From the cell containing the given text, extract its center point as [x, y] coordinate. 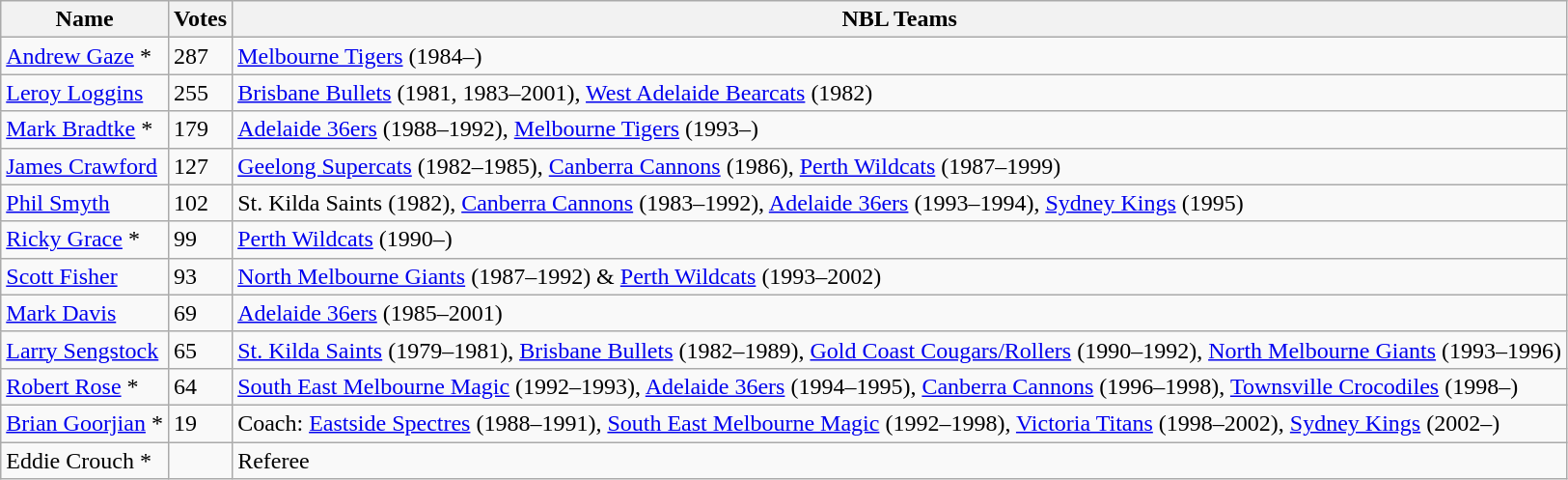
Melbourne Tigers (1984–) [899, 56]
Andrew Gaze * [85, 56]
Leroy Loggins [85, 93]
Coach: Eastside Spectres (1988–1991), South East Melbourne Magic (1992–1998), Victoria Titans (1998–2002), Sydney Kings (2002–) [899, 423]
19 [200, 423]
Phil Smyth [85, 203]
St. Kilda Saints (1982), Canberra Cannons (1983–1992), Adelaide 36ers (1993–1994), Sydney Kings (1995) [899, 203]
North Melbourne Giants (1987–1992) & Perth Wildcats (1993–2002) [899, 276]
Adelaide 36ers (1988–1992), Melbourne Tigers (1993–) [899, 129]
Larry Sengstock [85, 350]
Referee [899, 461]
255 [200, 93]
127 [200, 166]
Eddie Crouch * [85, 461]
James Crawford [85, 166]
99 [200, 240]
Mark Bradtke * [85, 129]
Robert Rose * [85, 386]
Scott Fisher [85, 276]
65 [200, 350]
NBL Teams [899, 19]
69 [200, 313]
Votes [200, 19]
179 [200, 129]
South East Melbourne Magic (1992–1993), Adelaide 36ers (1994–1995), Canberra Cannons (1996–1998), Townsville Crocodiles (1998–) [899, 386]
Adelaide 36ers (1985–2001) [899, 313]
St. Kilda Saints (1979–1981), Brisbane Bullets (1982–1989), Gold Coast Cougars/Rollers (1990–1992), North Melbourne Giants (1993–1996) [899, 350]
Perth Wildcats (1990–) [899, 240]
Name [85, 19]
93 [200, 276]
64 [200, 386]
Geelong Supercats (1982–1985), Canberra Cannons (1986), Perth Wildcats (1987–1999) [899, 166]
Mark Davis [85, 313]
287 [200, 56]
Brian Goorjian * [85, 423]
102 [200, 203]
Brisbane Bullets (1981, 1983–2001), West Adelaide Bearcats (1982) [899, 93]
Ricky Grace * [85, 240]
